Return [X, Y] of the center of cell containing provided text 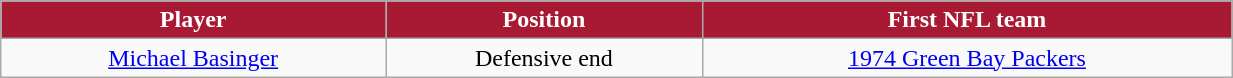
1974 Green Bay Packers [966, 58]
Defensive end [544, 58]
Player [194, 20]
Michael Basinger [194, 58]
First NFL team [966, 20]
Position [544, 20]
